Determine the [x, y] coordinate at the center of the cell enclosing the given text.  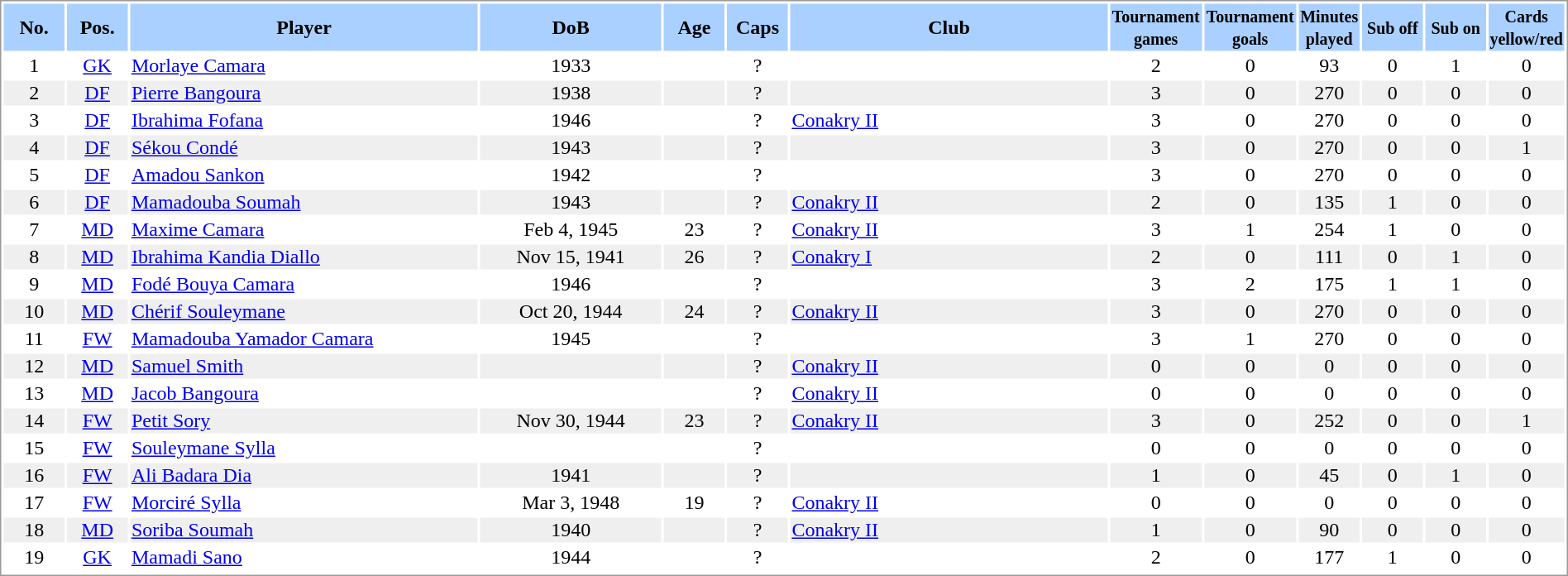
Ibrahima Kandia Diallo [304, 257]
Oct 20, 1944 [571, 312]
Amadou Sankon [304, 175]
Petit Sory [304, 421]
Mamadouba Soumah [304, 203]
111 [1329, 257]
DoB [571, 26]
1941 [571, 476]
24 [695, 312]
252 [1329, 421]
4 [33, 148]
13 [33, 393]
175 [1329, 284]
Jacob Bangoura [304, 393]
Sékou Condé [304, 148]
Club [949, 26]
Pierre Bangoura [304, 94]
10 [33, 312]
16 [33, 476]
Mar 3, 1948 [571, 502]
Nov 15, 1941 [571, 257]
Cardsyellow/red [1527, 26]
11 [33, 338]
1940 [571, 530]
135 [1329, 203]
12 [33, 367]
18 [33, 530]
17 [33, 502]
Caps [758, 26]
Mamadi Sano [304, 557]
Samuel Smith [304, 367]
Player [304, 26]
Nov 30, 1944 [571, 421]
Souleymane Sylla [304, 448]
90 [1329, 530]
1942 [571, 175]
Sub on [1456, 26]
Minutesplayed [1329, 26]
14 [33, 421]
Soriba Soumah [304, 530]
7 [33, 229]
Pos. [98, 26]
Tournamentgoals [1250, 26]
5 [33, 175]
Morlaye Camara [304, 65]
Feb 4, 1945 [571, 229]
93 [1329, 65]
45 [1329, 476]
177 [1329, 557]
Tournamentgames [1156, 26]
Fodé Bouya Camara [304, 284]
26 [695, 257]
1938 [571, 94]
Maxime Camara [304, 229]
Age [695, 26]
1944 [571, 557]
15 [33, 448]
Morciré Sylla [304, 502]
9 [33, 284]
Ibrahima Fofana [304, 120]
1945 [571, 338]
254 [1329, 229]
Mamadouba Yamador Camara [304, 338]
6 [33, 203]
8 [33, 257]
1933 [571, 65]
No. [33, 26]
Sub off [1393, 26]
Ali Badara Dia [304, 476]
Conakry I [949, 257]
Chérif Souleymane [304, 312]
